Provide the [x, y] coordinate of the cell's center where the given text is located.  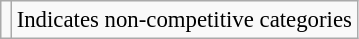
Indicates non-competitive categories [184, 20]
